Find where the given text appears and provide that cell's center as (X, Y) coordinate. 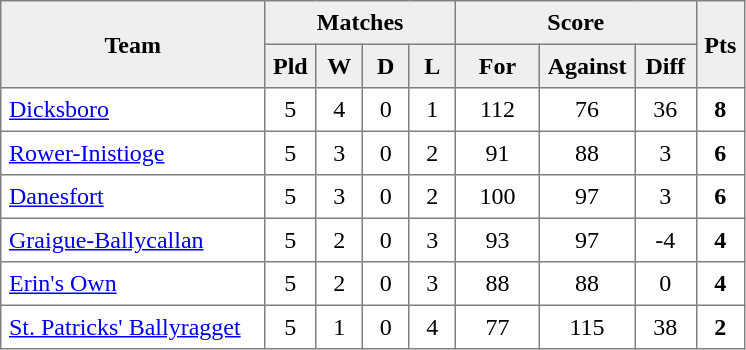
Danesfort (133, 197)
93 (497, 240)
36 (666, 110)
8 (720, 110)
Erin's Own (133, 284)
100 (497, 197)
115 (586, 327)
For (497, 66)
Matches (360, 23)
Graigue-Ballycallan (133, 240)
Against (586, 66)
91 (497, 153)
Team (133, 44)
Diff (666, 66)
Pts (720, 44)
76 (586, 110)
38 (666, 327)
D (385, 66)
W (339, 66)
77 (497, 327)
L (432, 66)
Dicksboro (133, 110)
-4 (666, 240)
Pld (290, 66)
Rower-Inistioge (133, 153)
St. Patricks' Ballyragget (133, 327)
Score (576, 23)
112 (497, 110)
